Identify which cell holds the provided text, then report its [X, Y] central coordinate. 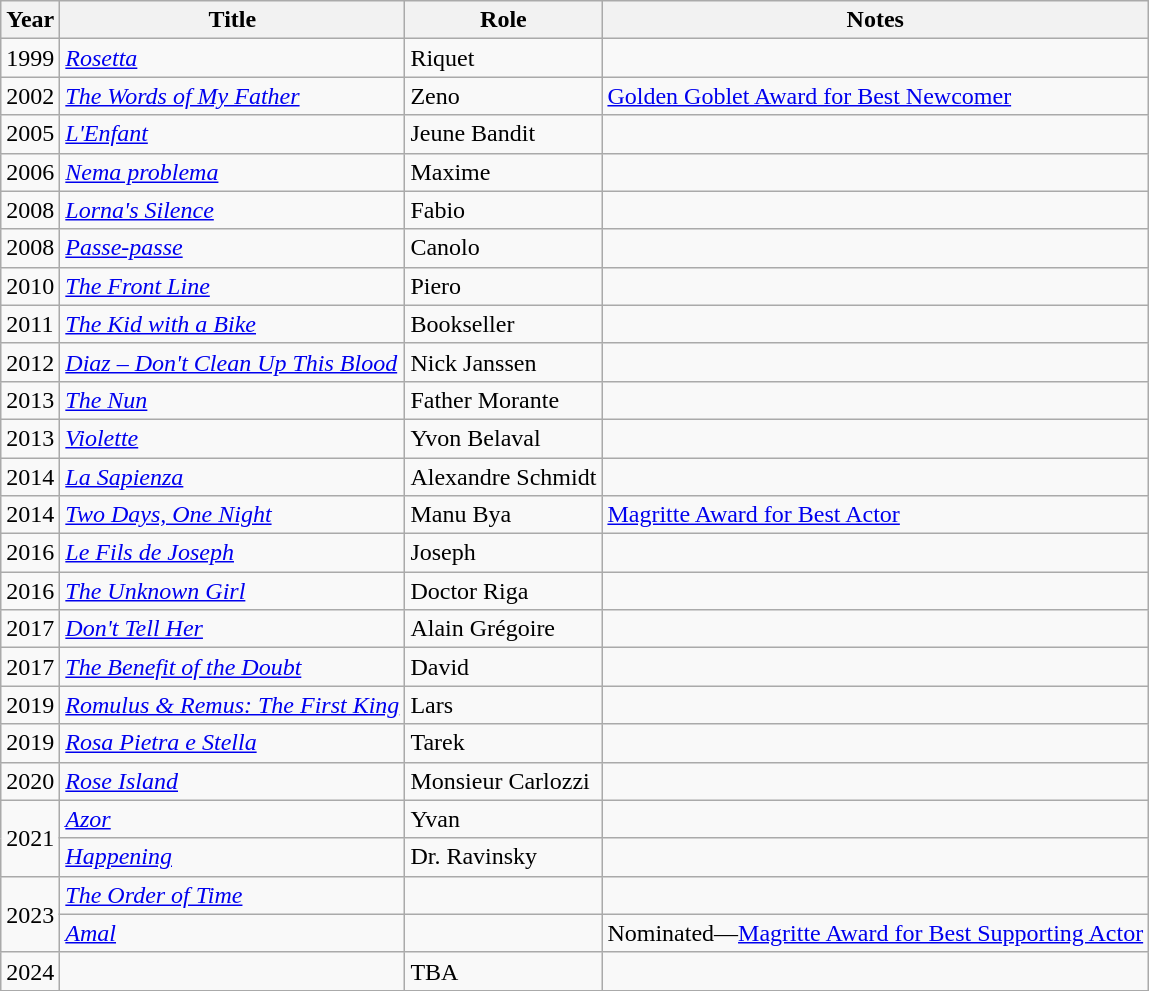
Happening [232, 857]
Monsieur Carlozzi [504, 781]
The Order of Time [232, 895]
Canolo [504, 248]
Tarek [504, 743]
Golden Goblet Award for Best Newcomer [876, 96]
Two Days, One Night [232, 515]
Lars [504, 705]
Alexandre Schmidt [504, 477]
Rosetta [232, 58]
2002 [30, 96]
Joseph [504, 553]
Title [232, 20]
The Nun [232, 400]
Passe-passe [232, 248]
2021 [30, 838]
Alain Grégoire [504, 629]
Amal [232, 933]
Nominated—Magritte Award for Best Supporting Actor [876, 933]
Le Fils de Joseph [232, 553]
David [504, 667]
The Words of My Father [232, 96]
Nick Janssen [504, 362]
The Unknown Girl [232, 591]
1999 [30, 58]
Diaz – Don't Clean Up This Blood [232, 362]
Zeno [504, 96]
2006 [30, 172]
Azor [232, 819]
Fabio [504, 210]
Nema problema [232, 172]
TBA [504, 971]
Rosa Pietra e Stella [232, 743]
2020 [30, 781]
Manu Bya [504, 515]
Year [30, 20]
Notes [876, 20]
2024 [30, 971]
2010 [30, 286]
Yvan [504, 819]
Doctor Riga [504, 591]
The Front Line [232, 286]
2011 [30, 324]
Role [504, 20]
2012 [30, 362]
Don't Tell Her [232, 629]
Dr. Ravinsky [504, 857]
Magritte Award for Best Actor [876, 515]
Father Morante [504, 400]
The Benefit of the Doubt [232, 667]
Rose Island [232, 781]
L'Enfant [232, 134]
Yvon Belaval [504, 438]
2023 [30, 914]
Violette [232, 438]
The Kid with a Bike [232, 324]
Lorna's Silence [232, 210]
Piero [504, 286]
Jeune Bandit [504, 134]
2005 [30, 134]
La Sapienza [232, 477]
Maxime [504, 172]
Riquet [504, 58]
Romulus & Remus: The First King [232, 705]
Bookseller [504, 324]
